Output the (X, Y) coordinate of the center of the cell containing the given text.  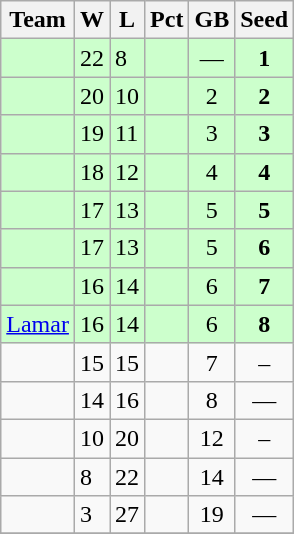
27 (128, 515)
1 (264, 58)
Team (38, 20)
18 (92, 172)
GB (212, 20)
L (128, 20)
Pct (167, 20)
11 (128, 134)
Seed (264, 20)
W (92, 20)
Lamar (38, 324)
